Return (x, y) of the center of cell containing provided text 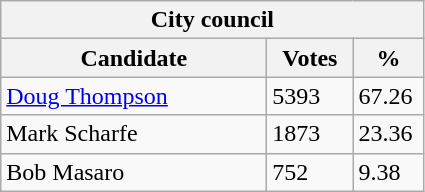
5393 (310, 96)
1873 (310, 134)
Candidate (134, 58)
% (388, 58)
752 (310, 172)
Bob Masaro (134, 172)
Mark Scharfe (134, 134)
67.26 (388, 96)
9.38 (388, 172)
23.36 (388, 134)
Votes (310, 58)
City council (212, 20)
Doug Thompson (134, 96)
